Detect which cell encompasses the target text, then output its (X, Y) center coordinate. 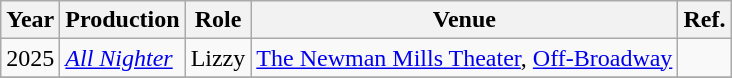
The Newman Mills Theater, Off-Broadway (464, 58)
Role (218, 20)
Ref. (704, 20)
Year (30, 20)
2025 (30, 58)
Venue (464, 20)
All Nighter (122, 58)
Lizzy (218, 58)
Production (122, 20)
